Scan for the cell matching the given text and deliver its [X, Y] coordinate at center. 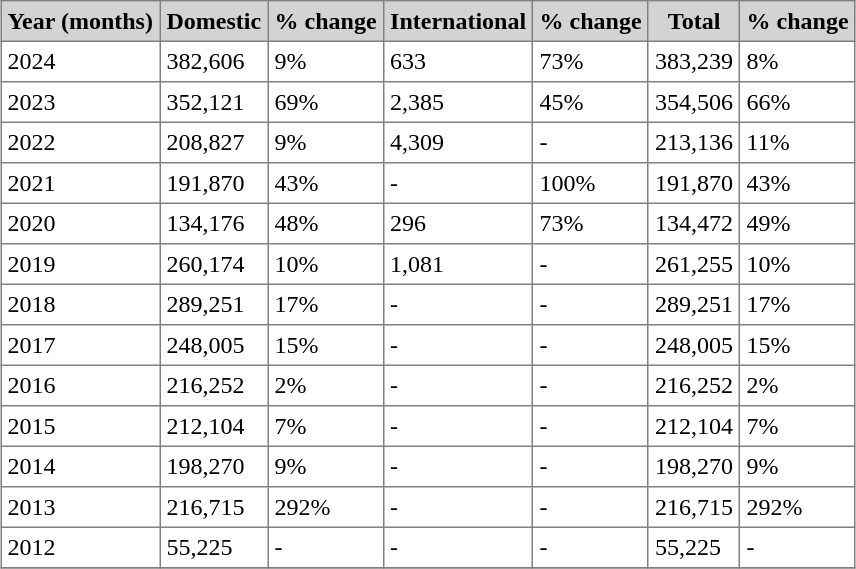
100% [591, 183]
International [458, 21]
134,176 [214, 223]
382,606 [214, 61]
4,309 [458, 142]
2018 [80, 304]
2021 [80, 183]
1,081 [458, 264]
48% [326, 223]
69% [326, 102]
2022 [80, 142]
49% [798, 223]
208,827 [214, 142]
8% [798, 61]
66% [798, 102]
2023 [80, 102]
2017 [80, 345]
354,506 [694, 102]
633 [458, 61]
2019 [80, 264]
2024 [80, 61]
134,472 [694, 223]
352,121 [214, 102]
45% [591, 102]
Domestic [214, 21]
2020 [80, 223]
2016 [80, 385]
11% [798, 142]
2014 [80, 466]
383,239 [694, 61]
213,136 [694, 142]
2015 [80, 426]
2013 [80, 507]
Year (months) [80, 21]
2012 [80, 547]
Total [694, 21]
296 [458, 223]
260,174 [214, 264]
261,255 [694, 264]
2,385 [458, 102]
